From the cell containing the given text, extract its center point as (X, Y) coordinate. 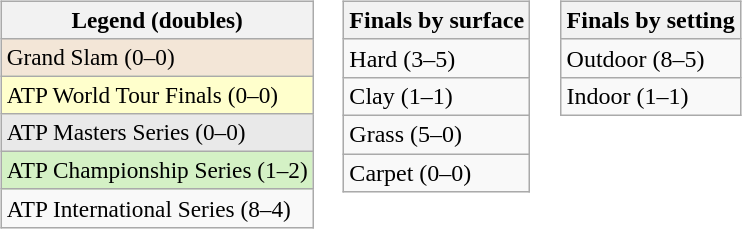
ATP International Series (8–4) (157, 208)
Indoor (1–1) (650, 96)
ATP Masters Series (0–0) (157, 133)
Grand Slam (0–0) (157, 57)
Hard (3–5) (437, 58)
ATP Championship Series (1–2) (157, 171)
Carpet (0–0) (437, 173)
Finals by surface (437, 20)
Outdoor (8–5) (650, 58)
Legend (doubles) (157, 20)
Finals by setting (650, 20)
ATP World Tour Finals (0–0) (157, 95)
Clay (1–1) (437, 96)
Grass (5–0) (437, 134)
